Determine the [X, Y] coordinate at the center of the cell enclosing the given text.  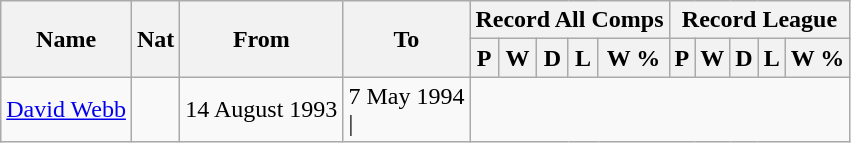
Record All Comps [570, 20]
David Webb [66, 110]
14 August 1993 [262, 110]
Record League [760, 20]
To [406, 39]
7 May 1994| [406, 110]
From [262, 39]
Name [66, 39]
Nat [155, 39]
